From the cell containing the given text, extract its center point as [x, y] coordinate. 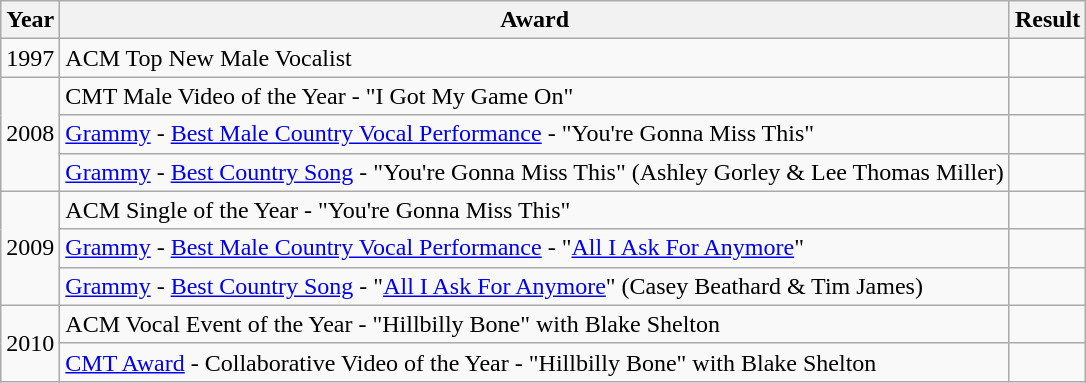
Grammy - Best Male Country Vocal Performance - "All I Ask For Anymore" [535, 248]
CMT Male Video of the Year - "I Got My Game On" [535, 96]
2008 [30, 134]
ACM Vocal Event of the Year - "Hillbilly Bone" with Blake Shelton [535, 324]
Grammy - Best Male Country Vocal Performance - "You're Gonna Miss This" [535, 134]
Year [30, 20]
2009 [30, 248]
Result [1047, 20]
2010 [30, 343]
CMT Award - Collaborative Video of the Year - "Hillbilly Bone" with Blake Shelton [535, 362]
ACM Single of the Year - "You're Gonna Miss This" [535, 210]
ACM Top New Male Vocalist [535, 58]
Grammy - Best Country Song - "All I Ask For Anymore" (Casey Beathard & Tim James) [535, 286]
Award [535, 20]
1997 [30, 58]
Grammy - Best Country Song - "You're Gonna Miss This" (Ashley Gorley & Lee Thomas Miller) [535, 172]
